Extract the [x, y] coordinate from the center of the cell holding the provided text.  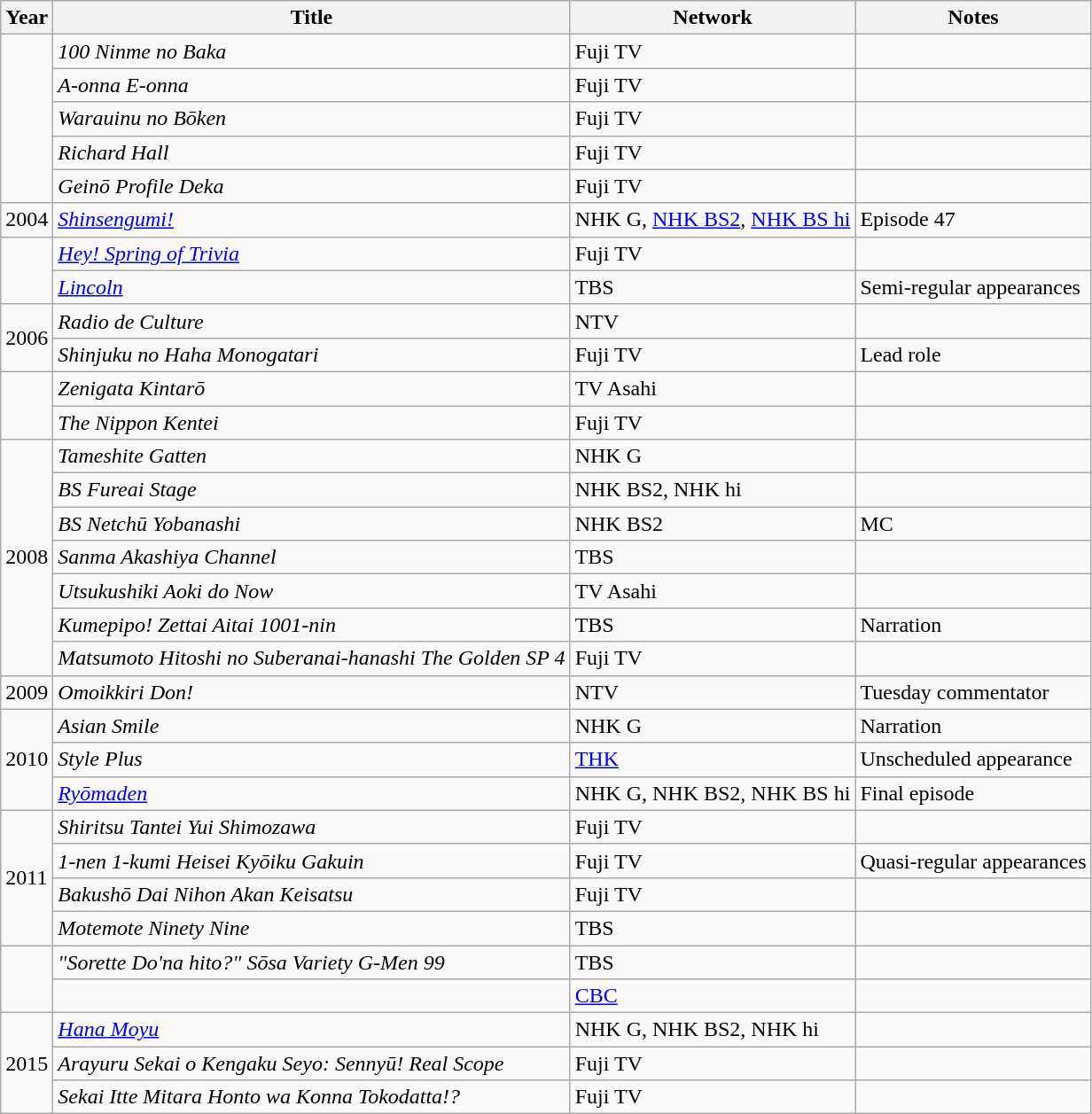
Asian Smile [312, 726]
Unscheduled appearance [973, 760]
Lead role [973, 354]
Hana Moyu [312, 1030]
100 Ninme no Baka [312, 51]
2006 [27, 338]
BS Fureai Stage [312, 490]
CBC [713, 996]
Warauinu no Bōken [312, 119]
Shiritsu Tantei Yui Shimozawa [312, 827]
2009 [27, 692]
Matsumoto Hitoshi no Suberanai-hanashi The Golden SP 4 [312, 658]
Network [713, 18]
Zenigata Kintarō [312, 388]
Tuesday commentator [973, 692]
Geinō Profile Deka [312, 186]
Kumepipo! Zettai Aitai 1001-nin [312, 625]
BS Netchū Yobanashi [312, 524]
2011 [27, 877]
Final episode [973, 793]
1-nen 1-kumi Heisei Kyōiku Gakuin [312, 861]
Episode 47 [973, 220]
Notes [973, 18]
Sekai Itte Mitara Honto wa Konna Tokodatta!? [312, 1097]
NHK G, NHK BS2, NHK hi [713, 1030]
Motemote Ninety Nine [312, 928]
2010 [27, 760]
Semi-regular appearances [973, 287]
Richard Hall [312, 152]
Shinjuku no Haha Monogatari [312, 354]
A-onna E-onna [312, 85]
Style Plus [312, 760]
Hey! Spring of Trivia [312, 253]
Shinsengumi! [312, 220]
Radio de Culture [312, 321]
Bakushō Dai Nihon Akan Keisatsu [312, 894]
The Nippon Kentei [312, 423]
MC [973, 524]
Lincoln [312, 287]
2004 [27, 220]
Title [312, 18]
Year [27, 18]
NHK BS2 [713, 524]
Arayuru Sekai o Kengaku Seyo: Sennyū! Real Scope [312, 1063]
Quasi-regular appearances [973, 861]
Ryōmaden [312, 793]
NHK BS2, NHK hi [713, 490]
"Sorette Do'na hito?" Sōsa Variety G-Men 99 [312, 962]
THK [713, 760]
2008 [27, 557]
Tameshite Gatten [312, 456]
Omoikkiri Don! [312, 692]
Utsukushiki Aoki do Now [312, 591]
Sanma Akashiya Channel [312, 557]
2015 [27, 1063]
